Detect which cell encompasses the target text, then output its [X, Y] center coordinate. 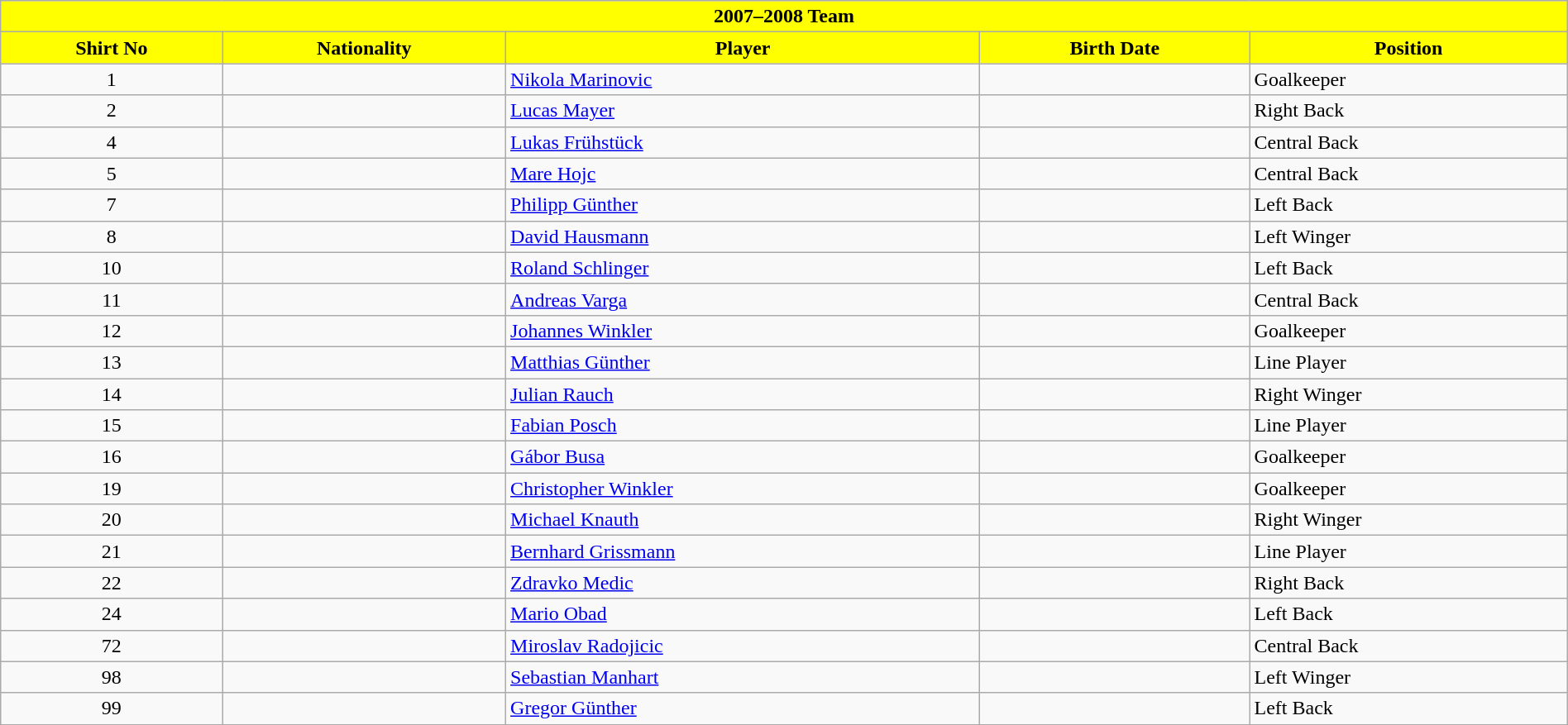
7 [112, 205]
Roland Schlinger [743, 268]
8 [112, 236]
24 [112, 614]
Fabian Posch [743, 426]
98 [112, 677]
Gábor Busa [743, 457]
15 [112, 426]
2 [112, 111]
72 [112, 646]
Philipp Günther [743, 205]
Mare Hojc [743, 174]
Andreas Varga [743, 299]
Birth Date [1115, 48]
16 [112, 457]
19 [112, 489]
Gregor Günther [743, 708]
4 [112, 142]
Zdravko Medic [743, 583]
12 [112, 331]
Mario Obad [743, 614]
Christopher Winkler [743, 489]
Julian Rauch [743, 394]
Miroslav Radojicic [743, 646]
Nikola Marinovic [743, 79]
Matthias Günther [743, 362]
13 [112, 362]
Lukas Frühstück [743, 142]
11 [112, 299]
1 [112, 79]
22 [112, 583]
21 [112, 551]
5 [112, 174]
Lucas Mayer [743, 111]
14 [112, 394]
Nationality [364, 48]
99 [112, 708]
Sebastian Manhart [743, 677]
20 [112, 520]
2007–2008 Team [784, 17]
Player [743, 48]
10 [112, 268]
Michael Knauth [743, 520]
Johannes Winkler [743, 331]
Bernhard Grissmann [743, 551]
David Hausmann [743, 236]
Position [1408, 48]
Shirt No [112, 48]
